Return the [x, y] coordinate for the center point of the cell that contains the specified text.  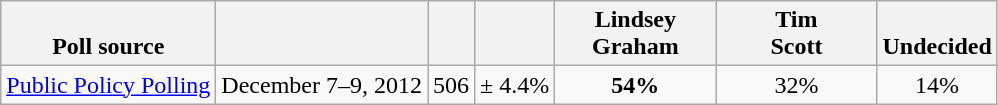
TimScott [796, 34]
LindseyGraham [636, 34]
Poll source [108, 34]
14% [937, 85]
506 [452, 85]
± 4.4% [515, 85]
Undecided [937, 34]
54% [636, 85]
32% [796, 85]
December 7–9, 2012 [322, 85]
Public Policy Polling [108, 85]
